Pinpoint the cell where the given text exists, returning its [x, y] midpoint coordinate. 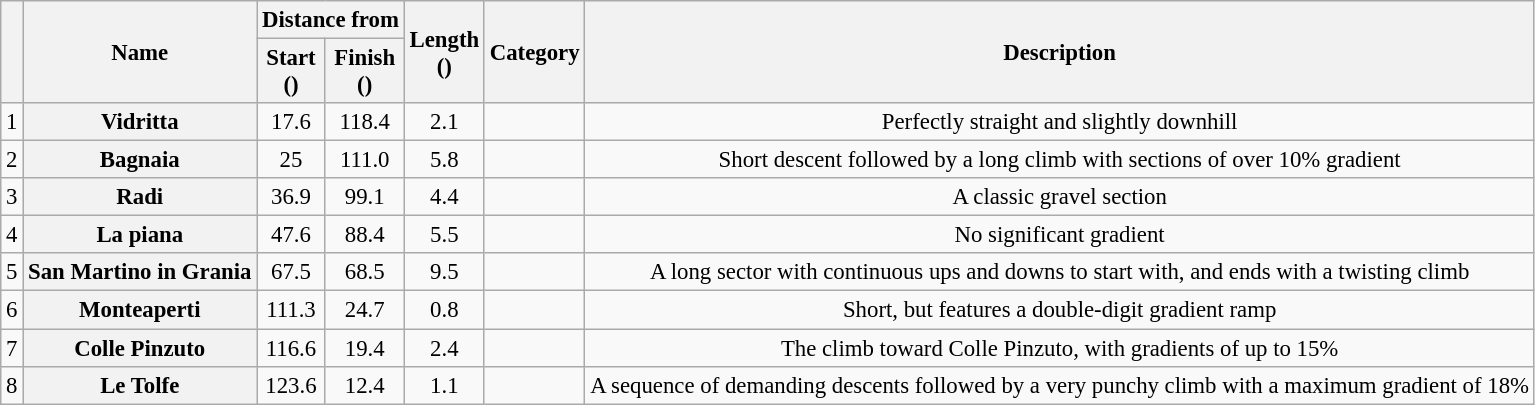
99.1 [364, 197]
San Martino in Grania [140, 273]
The climb toward Colle Pinzuto, with gradients of up to 15% [1060, 348]
111.3 [291, 310]
Monteaperti [140, 310]
2.4 [444, 348]
68.5 [364, 273]
Start() [291, 72]
24.7 [364, 310]
Category [534, 52]
88.4 [364, 235]
Bagnaia [140, 160]
Radi [140, 197]
12.4 [364, 385]
47.6 [291, 235]
2.1 [444, 122]
123.6 [291, 385]
Length() [444, 52]
A classic gravel section [1060, 197]
17.6 [291, 122]
4 [12, 235]
Finish() [364, 72]
Perfectly straight and slightly downhill [1060, 122]
Short descent followed by a long climb with sections of over 10% gradient [1060, 160]
25 [291, 160]
5.5 [444, 235]
9.5 [444, 273]
118.4 [364, 122]
A long sector with continuous ups and downs to start with, and ends with a twisting climb [1060, 273]
111.0 [364, 160]
La piana [140, 235]
Le Tolfe [140, 385]
Short, but features a double-digit gradient ramp [1060, 310]
7 [12, 348]
6 [12, 310]
36.9 [291, 197]
A sequence of demanding descents followed by a very punchy climb with a maximum gradient of 18% [1060, 385]
2 [12, 160]
5 [12, 273]
1 [12, 122]
Distance from [330, 20]
Colle Pinzuto [140, 348]
19.4 [364, 348]
67.5 [291, 273]
Description [1060, 52]
3 [12, 197]
5.8 [444, 160]
1.1 [444, 385]
Name [140, 52]
116.6 [291, 348]
8 [12, 385]
No significant gradient [1060, 235]
4.4 [444, 197]
0.8 [444, 310]
Vidritta [140, 122]
